Determine the (x, y) coordinate at the center of the cell enclosing the given text.  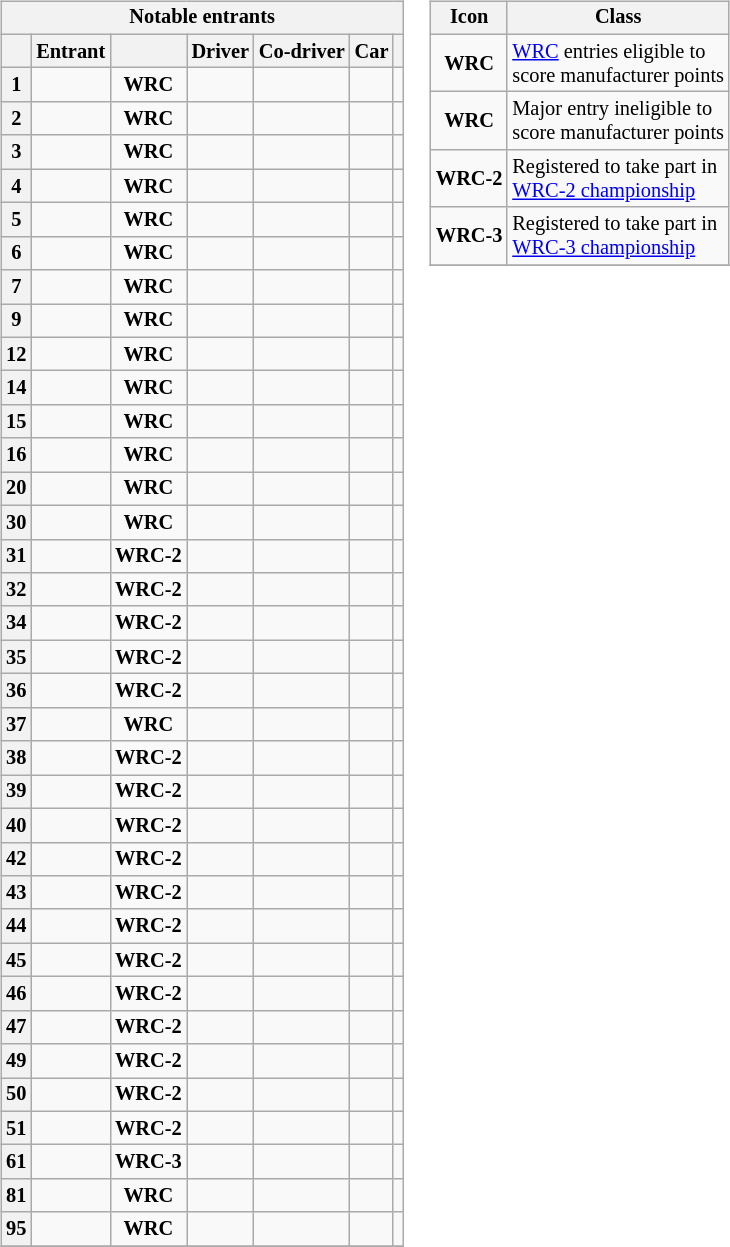
16 (16, 455)
7 (16, 287)
46 (16, 994)
Major entry ineligible toscore manufacturer points (618, 121)
Entrant (70, 51)
20 (16, 489)
4 (16, 186)
WRC entries eligible toscore manufacturer points (618, 63)
37 (16, 724)
Registered to take part inWRC-2 championship (618, 179)
15 (16, 422)
42 (16, 859)
Icon (469, 18)
Class (618, 18)
9 (16, 321)
30 (16, 522)
14 (16, 388)
36 (16, 691)
3 (16, 152)
34 (16, 623)
6 (16, 253)
12 (16, 354)
5 (16, 220)
47 (16, 1027)
61 (16, 1162)
Car (372, 51)
95 (16, 1229)
51 (16, 1128)
38 (16, 758)
40 (16, 825)
Co-driver (302, 51)
44 (16, 926)
Registered to take part inWRC-3 championship (618, 236)
Driver (220, 51)
1 (16, 85)
32 (16, 590)
45 (16, 960)
43 (16, 893)
31 (16, 556)
50 (16, 1095)
35 (16, 657)
39 (16, 792)
81 (16, 1196)
49 (16, 1061)
2 (16, 119)
Notable entrants (202, 18)
